Return [X, Y] of the center of cell containing provided text 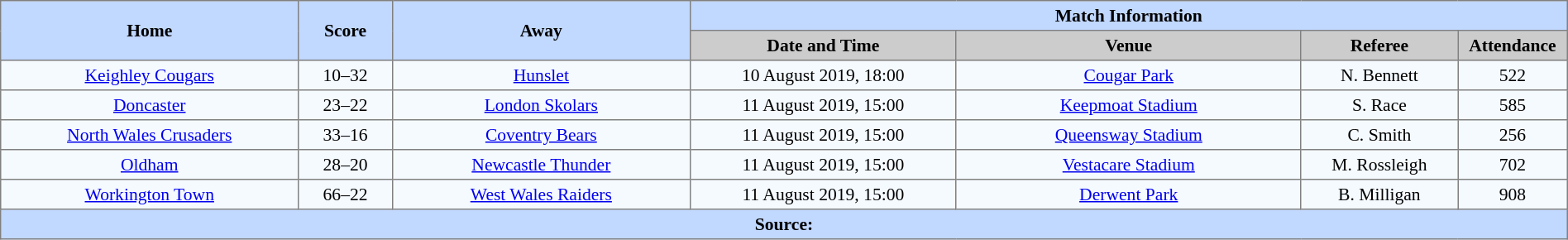
Queensway Stadium [1128, 135]
London Skolars [541, 105]
256 [1513, 135]
N. Bennett [1379, 75]
C. Smith [1379, 135]
Referee [1379, 46]
Match Information [1128, 16]
33–16 [346, 135]
Doncaster [150, 105]
Source: [784, 224]
Away [541, 31]
702 [1513, 165]
Date and Time [823, 46]
Coventry Bears [541, 135]
Derwent Park [1128, 194]
Keighley Cougars [150, 75]
Hunslet [541, 75]
B. Milligan [1379, 194]
10 August 2019, 18:00 [823, 75]
M. Rossleigh [1379, 165]
522 [1513, 75]
Vestacare Stadium [1128, 165]
Home [150, 31]
S. Race [1379, 105]
Newcastle Thunder [541, 165]
Attendance [1513, 46]
10–32 [346, 75]
28–20 [346, 165]
23–22 [346, 105]
North Wales Crusaders [150, 135]
585 [1513, 105]
Keepmoat Stadium [1128, 105]
Score [346, 31]
Cougar Park [1128, 75]
Venue [1128, 46]
908 [1513, 194]
66–22 [346, 194]
Oldham [150, 165]
West Wales Raiders [541, 194]
Workington Town [150, 194]
